Identify which cell holds the provided text, then report its [x, y] central coordinate. 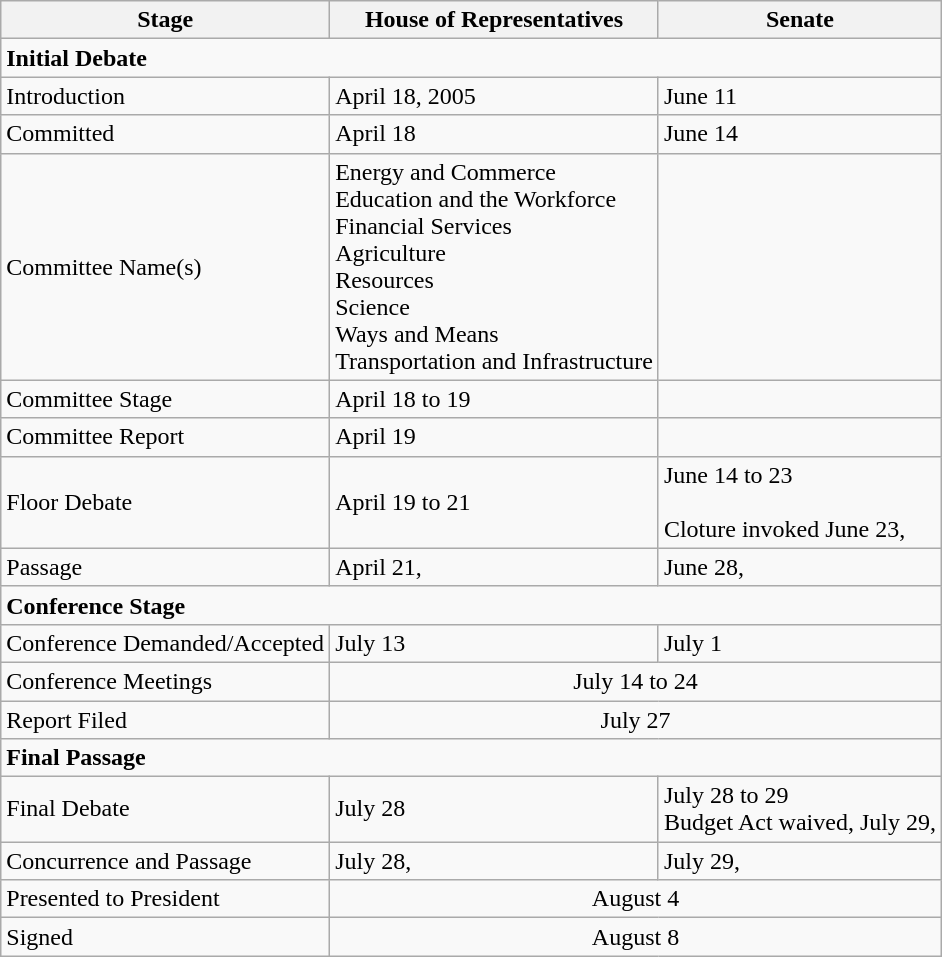
June 14 [800, 134]
Conference Stage [472, 605]
Energy and Commerce Education and the Workforce Financial Services Agriculture Resources Science Ways and Means Transportation and Infrastructure [494, 266]
July 29, [800, 861]
Final Passage [472, 758]
Committee Report [166, 437]
August 4 [636, 899]
Signed [166, 937]
Committee Name(s) [166, 266]
Conference Meetings [166, 681]
June 11 [800, 96]
April 19 [494, 437]
Floor Debate [166, 502]
April 18 [494, 134]
July 28 to 29 Budget Act waived, July 29, [800, 810]
Presented to President [166, 899]
July 14 to 24 [636, 681]
Final Debate [166, 810]
Conference Demanded/Accepted [166, 643]
House of Representatives [494, 20]
April 21, [494, 567]
Senate [800, 20]
July 27 [636, 719]
July 28, [494, 861]
July 13 [494, 643]
June 28, [800, 567]
July 28 [494, 810]
April 19 to 21 [494, 502]
Introduction [166, 96]
Initial Debate [472, 58]
Concurrence and Passage [166, 861]
Passage [166, 567]
Report Filed [166, 719]
Stage [166, 20]
Committee Stage [166, 399]
April 18 to 19 [494, 399]
Committed [166, 134]
June 14 to 23 Cloture invoked June 23, [800, 502]
April 18, 2005 [494, 96]
July 1 [800, 643]
August 8 [636, 937]
